Extract the (X, Y) coordinate from the center of the cell holding the provided text.  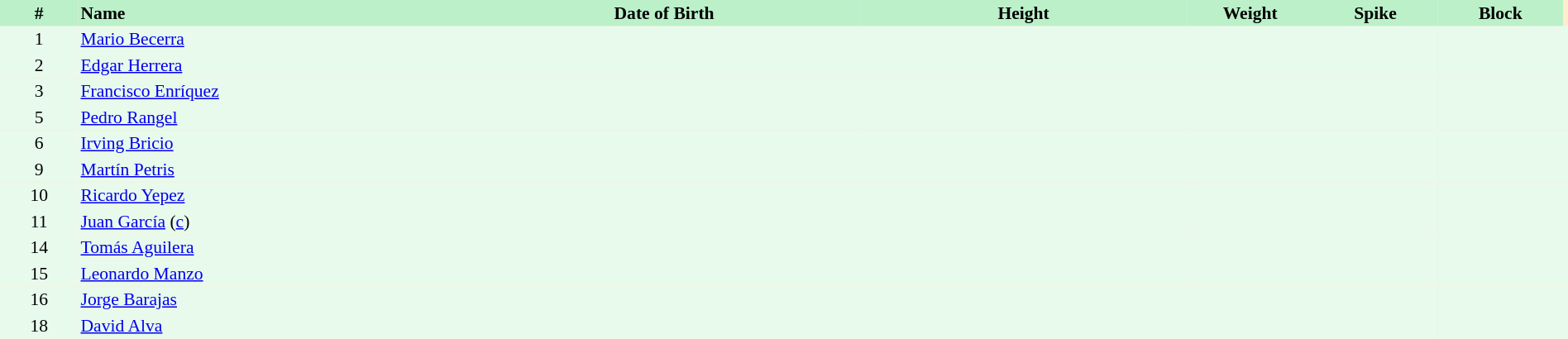
14 (39, 248)
Martín Petris (273, 169)
Date of Birth (664, 13)
Height (1024, 13)
16 (39, 299)
9 (39, 169)
11 (39, 222)
Juan García (c) (273, 222)
Irving Bricio (273, 144)
Ricardo Yepez (273, 195)
David Alva (273, 326)
Name (273, 13)
10 (39, 195)
Francisco Enríquez (273, 91)
Edgar Herrera (273, 65)
Tomás Aguilera (273, 248)
Block (1500, 13)
# (39, 13)
15 (39, 274)
Pedro Rangel (273, 117)
18 (39, 326)
Jorge Barajas (273, 299)
Mario Becerra (273, 40)
Spike (1374, 13)
3 (39, 91)
5 (39, 117)
1 (39, 40)
Weight (1250, 13)
2 (39, 65)
6 (39, 144)
Leonardo Manzo (273, 274)
